Provide the (x, y) coordinate of the cell's center where the given text is located.  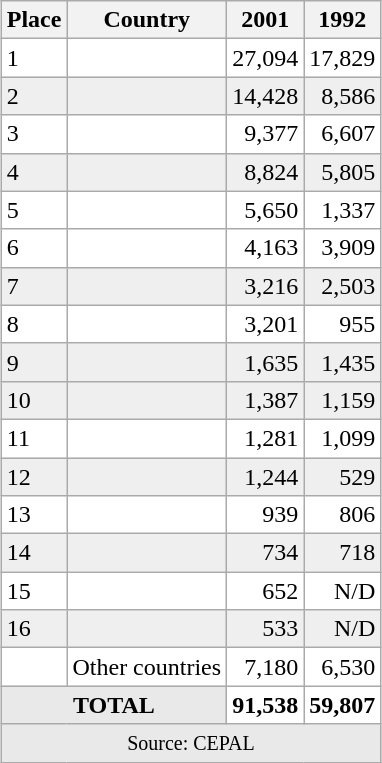
8 (34, 324)
529 (342, 477)
1,337 (342, 210)
1,099 (342, 438)
533 (266, 629)
TOTAL (114, 705)
5,650 (266, 210)
1,387 (266, 400)
8,586 (342, 96)
9,377 (266, 134)
Other countries (147, 667)
17,829 (342, 58)
5,805 (342, 172)
4 (34, 172)
13 (34, 515)
806 (342, 515)
10 (34, 400)
1,435 (342, 362)
3,201 (266, 324)
1 (34, 58)
9 (34, 362)
91,538 (266, 705)
955 (342, 324)
6,530 (342, 667)
1,281 (266, 438)
1,244 (266, 477)
11 (34, 438)
5 (34, 210)
1,159 (342, 400)
4,163 (266, 248)
Source: CEPAL (191, 743)
8,824 (266, 172)
7,180 (266, 667)
2 (34, 96)
3 (34, 134)
1,635 (266, 362)
3,216 (266, 286)
1992 (342, 20)
3,909 (342, 248)
652 (266, 591)
27,094 (266, 58)
Place (34, 20)
2,503 (342, 286)
6,607 (342, 134)
12 (34, 477)
16 (34, 629)
2001 (266, 20)
7 (34, 286)
14,428 (266, 96)
14 (34, 553)
Country (147, 20)
718 (342, 553)
939 (266, 515)
734 (266, 553)
15 (34, 591)
59,807 (342, 705)
6 (34, 248)
